Output the (x, y) coordinate of the center of the cell containing the given text.  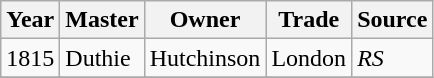
Duthie (102, 58)
London (309, 58)
Master (102, 20)
Trade (309, 20)
RS (392, 58)
Source (392, 20)
1815 (30, 58)
Year (30, 20)
Hutchinson (205, 58)
Owner (205, 20)
